For the text-containing cell, return its midpoint in [X, Y] coordinate format. 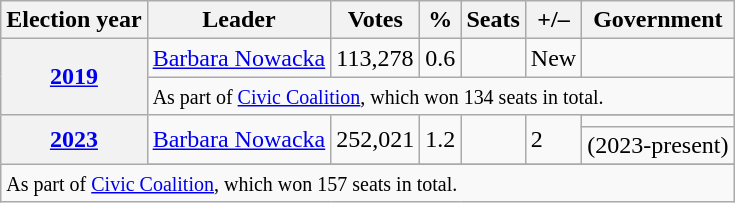
1.2 [440, 140]
Government [658, 20]
(2023-present) [658, 145]
Votes [376, 20]
As part of Civic Coalition, which won 157 seats in total. [368, 183]
2019 [74, 77]
0.6 [440, 58]
New [553, 58]
113,278 [376, 58]
% [440, 20]
2 [553, 140]
+/– [553, 20]
2023 [74, 140]
As part of Civic Coalition, which won 134 seats in total. [440, 96]
252,021 [376, 140]
Election year [74, 20]
Seats [493, 20]
Leader [239, 20]
